Detect which cell encompasses the target text, then output its [x, y] center coordinate. 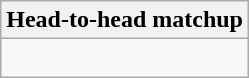
Head-to-head matchup [125, 20]
